Search for the cell housing the specified text and yield its [X, Y] center coordinate. 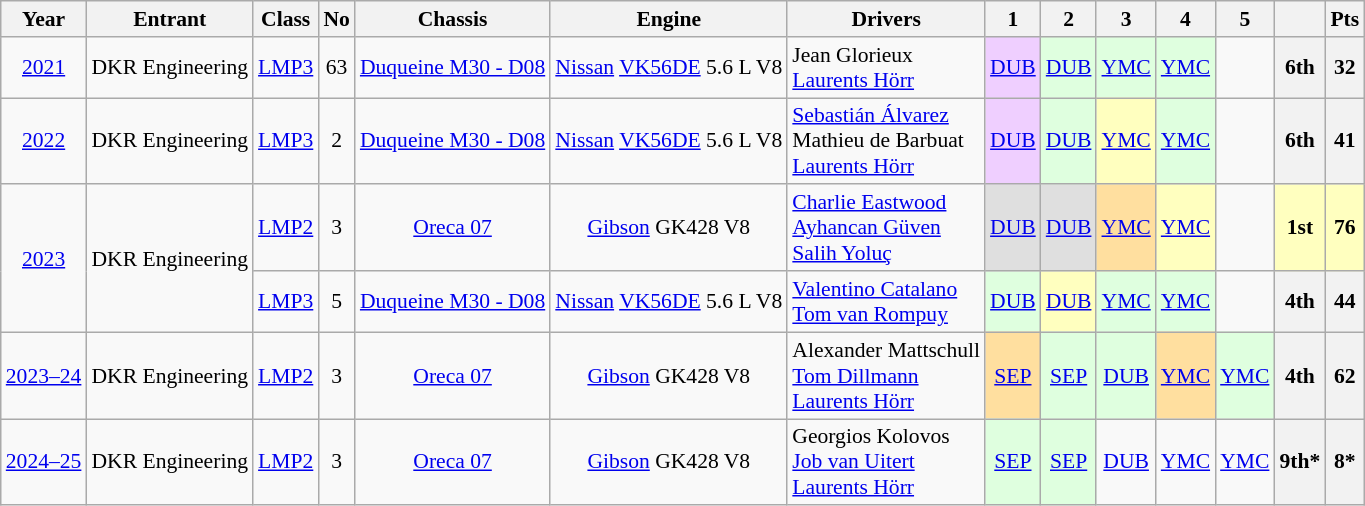
Pts [1344, 19]
8* [1344, 462]
41 [1344, 142]
63 [336, 68]
1 [1013, 19]
No [336, 19]
Entrant [170, 19]
9th* [1300, 462]
32 [1344, 68]
Class [286, 19]
Year [44, 19]
Engine [668, 19]
2023 [44, 259]
Sebastián Álvarez Mathieu de Barbuat Laurents Hörr [886, 142]
4 [1186, 19]
62 [1344, 376]
2022 [44, 142]
Jean Glorieux Laurents Hörr [886, 68]
Charlie Eastwood Ayhancan Güven Salih Yoluç [886, 228]
Chassis [452, 19]
44 [1344, 302]
2021 [44, 68]
76 [1344, 228]
2024–25 [44, 462]
Georgios Kolovos Job van Uitert Laurents Hörr [886, 462]
Alexander Mattschull Tom Dillmann Laurents Hörr [886, 376]
Valentino Catalano Tom van Rompuy [886, 302]
Drivers [886, 19]
1st [1300, 228]
2023–24 [44, 376]
